Extract the [x, y] coordinate from the center of the cell holding the provided text.  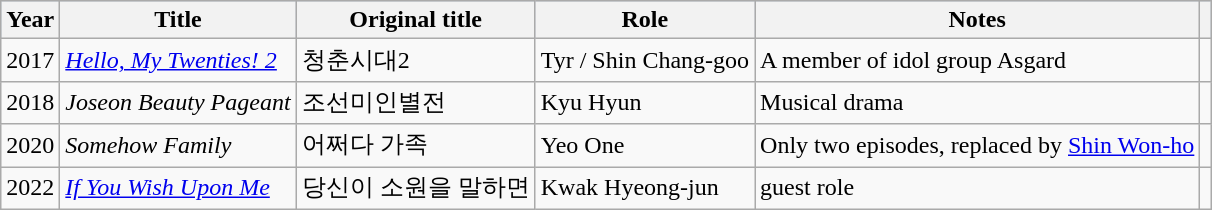
If You Wish Upon Me [178, 188]
Original title [416, 20]
Year [30, 20]
Kwak Hyeong-jun [644, 188]
Only two episodes, replaced by Shin Won-ho [978, 146]
Joseon Beauty Pageant [178, 102]
Hello, My Twenties! 2 [178, 60]
2018 [30, 102]
Title [178, 20]
Yeo One [644, 146]
조선미인별전 [416, 102]
2020 [30, 146]
Kyu Hyun [644, 102]
Musical drama [978, 102]
2017 [30, 60]
청춘시대2 [416, 60]
Tyr / Shin Chang-goo [644, 60]
Role [644, 20]
guest role [978, 188]
2022 [30, 188]
어쩌다 가족 [416, 146]
Somehow Family [178, 146]
A member of idol group Asgard [978, 60]
당신이 소원을 말하면 [416, 188]
Notes [978, 20]
